Search for the cell housing the specified text and yield its [X, Y] center coordinate. 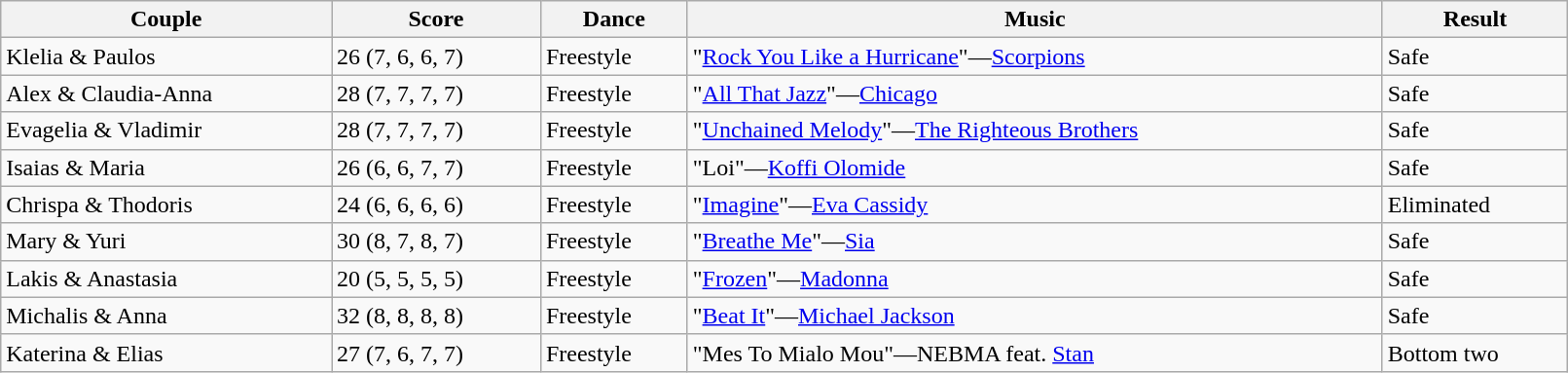
Score [436, 19]
Chrispa & Thodoris [166, 205]
Isaias & Maria [166, 168]
Katerina & Elias [166, 353]
Bottom two [1476, 353]
Klelia & Paulos [166, 56]
Eliminated [1476, 205]
"Frozen"—Madonna [1035, 279]
32 (8, 8, 8, 8) [436, 316]
Mary & Yuri [166, 242]
Evagelia & Vladimir [166, 131]
"Beat It"—Michael Jackson [1035, 316]
26 (7, 6, 6, 7) [436, 56]
Result [1476, 19]
"All That Jazz"—Chicago [1035, 93]
"Rock You Like a Hurricane"—Scorpions [1035, 56]
Lakis & Anastasia [166, 279]
27 (7, 6, 7, 7) [436, 353]
Music [1035, 19]
26 (6, 6, 7, 7) [436, 168]
"Imagine"—Eva Cassidy [1035, 205]
Michalis & Anna [166, 316]
30 (8, 7, 8, 7) [436, 242]
"Mes To Mialo Mou"—NEBMA feat. Stan [1035, 353]
24 (6, 6, 6, 6) [436, 205]
20 (5, 5, 5, 5) [436, 279]
"Unchained Melody"—The Righteous Brothers [1035, 131]
"Loi"—Koffi Olomide [1035, 168]
Couple [166, 19]
Alex & Claudia-Anna [166, 93]
"Breathe Me"—Sia [1035, 242]
Dance [613, 19]
